Pinpoint the cell where the given text exists, returning its (X, Y) midpoint coordinate. 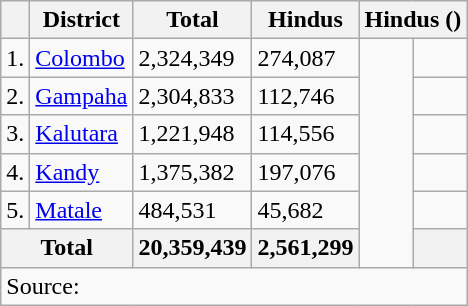
2. (16, 96)
114,556 (306, 134)
2,324,349 (192, 58)
Matale (82, 210)
Colombo (82, 58)
Hindus () (413, 20)
Gampaha (82, 96)
2,561,299 (306, 248)
45,682 (306, 210)
District (82, 20)
Hindus (306, 20)
5. (16, 210)
1,221,948 (192, 134)
197,076 (306, 172)
4. (16, 172)
112,746 (306, 96)
Kandy (82, 172)
1. (16, 58)
Kalutara (82, 134)
2,304,833 (192, 96)
20,359,439 (192, 248)
274,087 (306, 58)
3. (16, 134)
1,375,382 (192, 172)
Source: (234, 286)
484,531 (192, 210)
